Return (X, Y) of the center of cell containing provided text 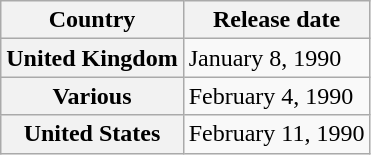
United States (92, 134)
February 4, 1990 (276, 96)
February 11, 1990 (276, 134)
Country (92, 20)
January 8, 1990 (276, 58)
United Kingdom (92, 58)
Various (92, 96)
Release date (276, 20)
